Identify which cell holds the provided text, then report its [X, Y] central coordinate. 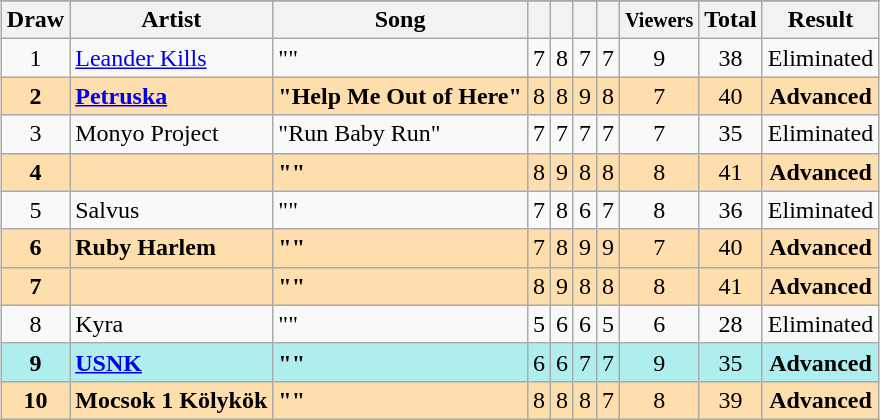
1 [35, 58]
Ruby Harlem [172, 248]
2 [35, 96]
Song [400, 20]
"Help Me Out of Here" [400, 96]
3 [35, 134]
10 [35, 400]
38 [731, 58]
Leander Kills [172, 58]
"Run Baby Run" [400, 134]
39 [731, 400]
Total [731, 20]
Petruska [172, 96]
Artist [172, 20]
Viewers [660, 20]
Kyra [172, 324]
Monyo Project [172, 134]
Salvus [172, 210]
Result [820, 20]
USNK [172, 362]
36 [731, 210]
Mocsok 1 Kölykök [172, 400]
4 [35, 172]
Draw [35, 20]
28 [731, 324]
